Search for the cell housing the specified text and yield its (X, Y) center coordinate. 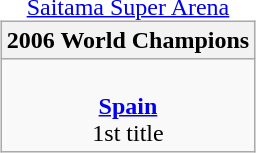
Spain1st title (128, 105)
2006 World Champions (128, 40)
